Return (x, y) of the center of cell containing provided text 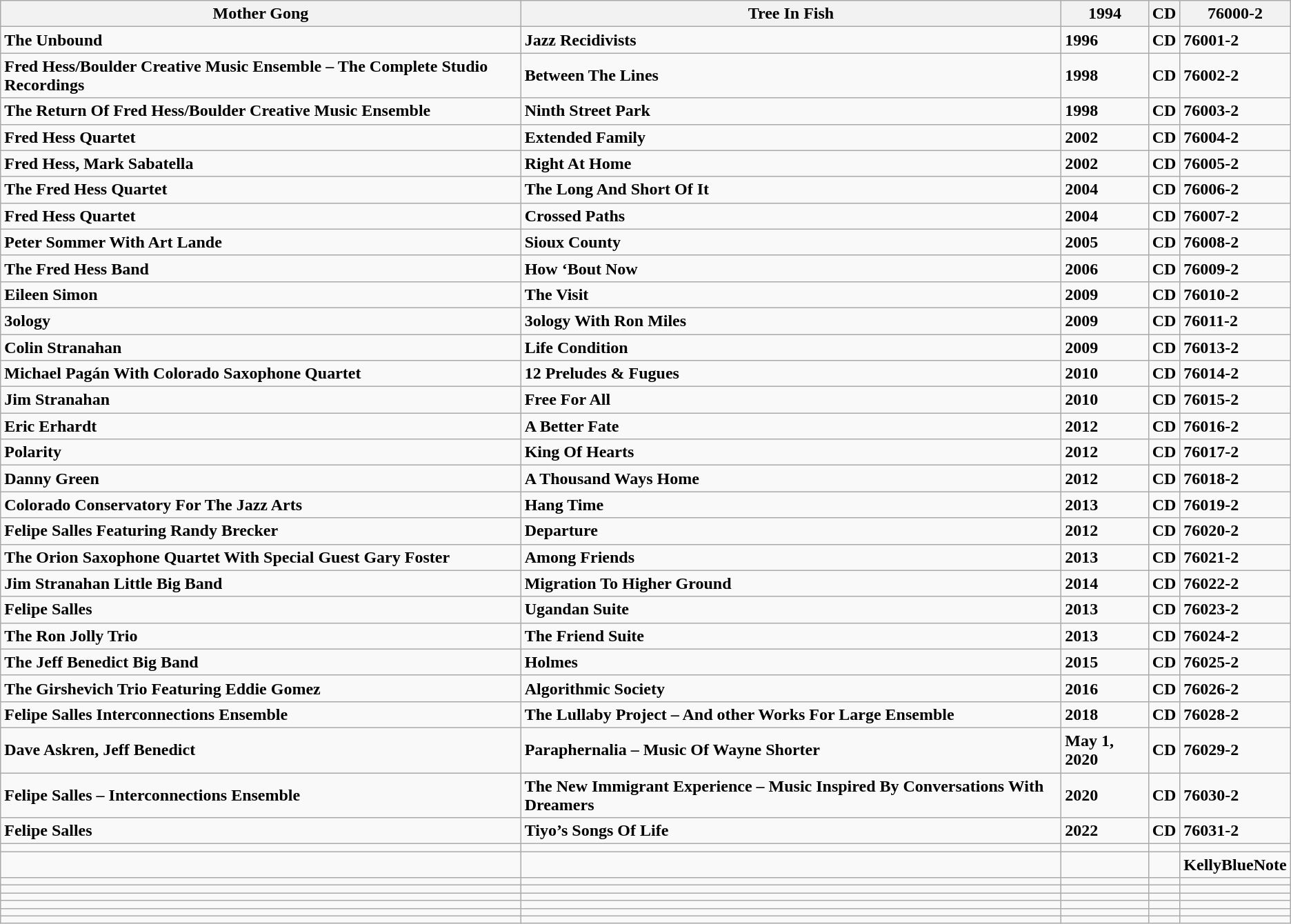
Jim Stranahan (261, 400)
The Lullaby Project – And other Works For Large Ensemble (791, 714)
76025-2 (1235, 662)
Danny Green (261, 479)
Right At Home (791, 163)
Hang Time (791, 505)
Extended Family (791, 137)
Between The Lines (791, 76)
76003-2 (1235, 111)
76018-2 (1235, 479)
3ology (261, 321)
76019-2 (1235, 505)
76015-2 (1235, 400)
2014 (1105, 583)
The Ron Jolly Trio (261, 636)
Polarity (261, 452)
76005-2 (1235, 163)
Fred Hess, Mark Sabatella (261, 163)
76020-2 (1235, 531)
Ninth Street Park (791, 111)
76030-2 (1235, 794)
King Of Hearts (791, 452)
Felipe Salles – Interconnections Ensemble (261, 794)
Fred Hess/Boulder Creative Music Ensemble – The Complete Studio Recordings (261, 76)
KellyBlueNote (1235, 865)
The Jeff Benedict Big Band (261, 662)
Jim Stranahan Little Big Band (261, 583)
76023-2 (1235, 610)
76006-2 (1235, 190)
The Long And Short Of It (791, 190)
Felipe Salles Interconnections Ensemble (261, 714)
76004-2 (1235, 137)
76010-2 (1235, 294)
76001-2 (1235, 40)
Sioux County (791, 242)
Michael Pagán With Colorado Saxophone Quartet (261, 374)
Free For All (791, 400)
The Unbound (261, 40)
Holmes (791, 662)
The Return Of Fred Hess/Boulder Creative Music Ensemble (261, 111)
Crossed Paths (791, 216)
The Girshevich Trio Featuring Eddie Gomez (261, 688)
Tree In Fish (791, 14)
Peter Sommer With Art Lande (261, 242)
Mother Gong (261, 14)
The Visit (791, 294)
76011-2 (1235, 321)
76031-2 (1235, 831)
Algorithmic Society (791, 688)
Eric Erhardt (261, 426)
Eileen Simon (261, 294)
Paraphernalia – Music Of Wayne Shorter (791, 750)
Dave Askren, Jeff Benedict (261, 750)
Tiyo’s Songs Of Life (791, 831)
76014-2 (1235, 374)
Colorado Conservatory For The Jazz Arts (261, 505)
The Fred Hess Quartet (261, 190)
76008-2 (1235, 242)
2020 (1105, 794)
The Fred Hess Band (261, 268)
2018 (1105, 714)
3ology With Ron Miles (791, 321)
76002-2 (1235, 76)
The New Immigrant Experience – Music Inspired By Conversations With Dreamers (791, 794)
2016 (1105, 688)
Colin Stranahan (261, 347)
The Friend Suite (791, 636)
76013-2 (1235, 347)
76017-2 (1235, 452)
76009-2 (1235, 268)
76000-2 (1235, 14)
76026-2 (1235, 688)
How ‘Bout Now (791, 268)
1996 (1105, 40)
2015 (1105, 662)
76022-2 (1235, 583)
Jazz Recidivists (791, 40)
76016-2 (1235, 426)
A Better Fate (791, 426)
2022 (1105, 831)
Felipe Salles Featuring Randy Brecker (261, 531)
12 Preludes & Fugues (791, 374)
A Thousand Ways Home (791, 479)
76021-2 (1235, 557)
76029-2 (1235, 750)
Life Condition (791, 347)
76007-2 (1235, 216)
Ugandan Suite (791, 610)
Migration To Higher Ground (791, 583)
2006 (1105, 268)
Departure (791, 531)
76028-2 (1235, 714)
2005 (1105, 242)
Among Friends (791, 557)
76024-2 (1235, 636)
1994 (1105, 14)
May 1, 2020 (1105, 750)
The Orion Saxophone Quartet With Special Guest Gary Foster (261, 557)
